Locate the cell with the specified text and output its [x, y] center coordinate. 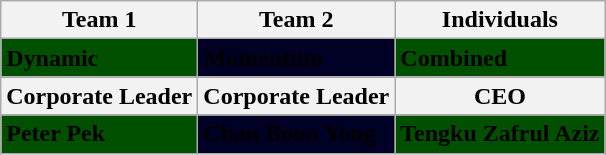
Dynamic [100, 58]
Tengku Zafrul Aziz [500, 134]
Momentum [296, 58]
Peter Pek [100, 134]
CEO [500, 96]
Team 2 [296, 20]
Chan Boon Yong [296, 134]
Team 1 [100, 20]
Individuals [500, 20]
Combined [500, 58]
